Determine the [x, y] coordinate at the center of the cell enclosing the given text.  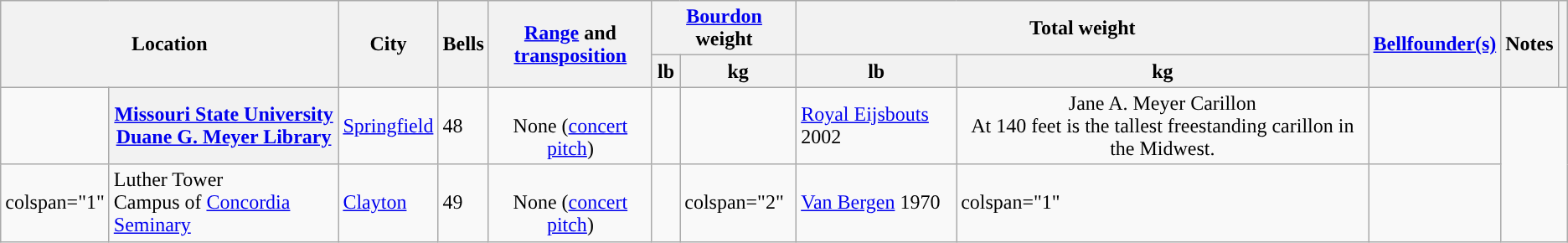
Bells [463, 44]
Luther Tower Campus of Concordia Seminary [224, 203]
Bellfounder(s) [1435, 44]
colspan="2" [739, 203]
Missouri State University Duane G. Meyer Library [224, 126]
Notes [1529, 44]
Range andtransposition [570, 44]
Bourdon weight [724, 28]
City [389, 44]
49 [463, 203]
Jane A. Meyer Carillon At 140 feet is the tallest freestanding carillon in the Midwest. [1163, 126]
Clayton [389, 203]
48 [463, 126]
Springfield [389, 126]
Location [169, 44]
Van Bergen 1970 [876, 203]
Total weight [1082, 28]
Royal Eijsbouts 2002 [876, 126]
